Search for the cell housing the specified text and yield its [X, Y] center coordinate. 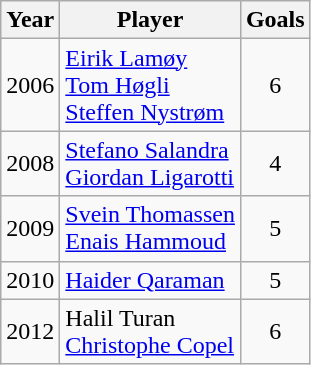
Halil Turan Christophe Copel [150, 332]
Haider Qaraman [150, 280]
Eirik Lamøy Tom Høgli Steffen Nystrøm [150, 85]
2008 [30, 164]
2006 [30, 85]
Svein Thomassen Enais Hammoud [150, 228]
Year [30, 20]
2009 [30, 228]
4 [275, 164]
Goals [275, 20]
Stefano Salandra Giordan Ligarotti [150, 164]
Player [150, 20]
2012 [30, 332]
2010 [30, 280]
